Capture the cell that displays the provided text and extract its (X, Y) central coordinate. 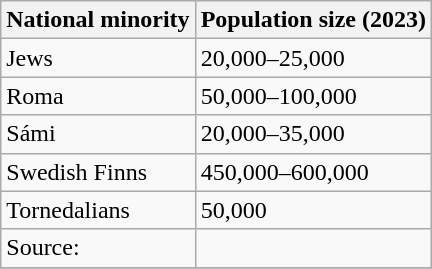
Jews (98, 58)
20,000–25,000 (313, 58)
450,000–600,000 (313, 172)
Population size (2023) (313, 20)
Roma (98, 96)
Tornedalians (98, 210)
20,000–35,000 (313, 134)
Swedish Finns (98, 172)
Source: (98, 248)
50,000 (313, 210)
50,000–100,000 (313, 96)
National minority (98, 20)
Sámi (98, 134)
